Search for the cell housing the specified text and yield its (X, Y) center coordinate. 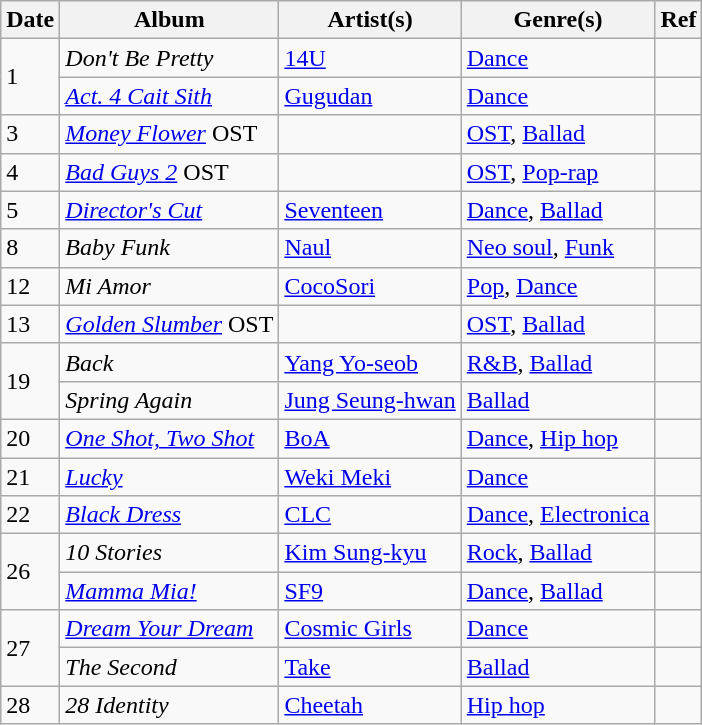
Hip hop (558, 705)
22 (30, 515)
Date (30, 20)
Mamma Mia! (170, 591)
Spring Again (170, 400)
Back (170, 362)
SF9 (370, 591)
Black Dress (170, 515)
13 (30, 324)
Cheetah (370, 705)
Director's Cut (170, 210)
Money Flower OST (170, 134)
Weki Meki (370, 477)
BoA (370, 438)
28 (30, 705)
Neo soul, Funk (558, 248)
Don't Be Pretty (170, 58)
Ref (678, 20)
Take (370, 667)
One Shot, Two Shot (170, 438)
Pop, Dance (558, 286)
26 (30, 572)
Act. 4 Cait Sith (170, 96)
Rock, Ballad (558, 553)
Cosmic Girls (370, 629)
Bad Guys 2 OST (170, 172)
The Second (170, 667)
Seventeen (370, 210)
Dance, Electronica (558, 515)
28 Identity (170, 705)
Baby Funk (170, 248)
4 (30, 172)
Lucky (170, 477)
OST, Pop-rap (558, 172)
R&B, Ballad (558, 362)
19 (30, 381)
3 (30, 134)
8 (30, 248)
Genre(s) (558, 20)
14U (370, 58)
Artist(s) (370, 20)
27 (30, 648)
Jung Seung-hwan (370, 400)
Gugudan (370, 96)
10 Stories (170, 553)
12 (30, 286)
20 (30, 438)
Mi Amor (170, 286)
CocoSori (370, 286)
CLC (370, 515)
5 (30, 210)
Golden Slumber OST (170, 324)
21 (30, 477)
Yang Yo-seob (370, 362)
Naul (370, 248)
Kim Sung-kyu (370, 553)
1 (30, 77)
Album (170, 20)
Dream Your Dream (170, 629)
Dance, Hip hop (558, 438)
